Scan for the cell matching the given text and deliver its (X, Y) coordinate at center. 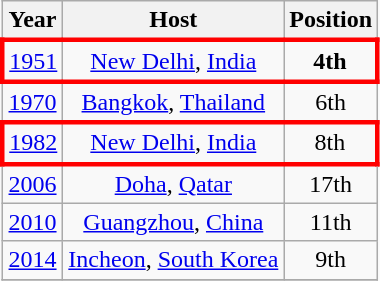
Incheon, South Korea (174, 260)
Host (174, 21)
6th (331, 102)
Doha, Qatar (174, 184)
2006 (32, 184)
2010 (32, 222)
1970 (32, 102)
9th (331, 260)
Position (331, 21)
Year (32, 21)
Bangkok, Thailand (174, 102)
4th (331, 60)
11th (331, 222)
Guangzhou, China (174, 222)
1982 (32, 142)
2014 (32, 260)
17th (331, 184)
8th (331, 142)
1951 (32, 60)
